Capture the cell that displays the provided text and extract its (x, y) central coordinate. 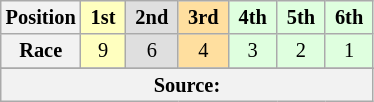
4 (203, 51)
2nd (152, 17)
6 (152, 51)
4th (253, 17)
1st (104, 17)
6th (349, 17)
5th (301, 17)
Position (41, 17)
3 (253, 51)
3rd (203, 17)
9 (104, 51)
1 (349, 51)
Race (41, 51)
Source: (187, 85)
2 (301, 51)
